Locate the cell with the specified text and output its (X, Y) center coordinate. 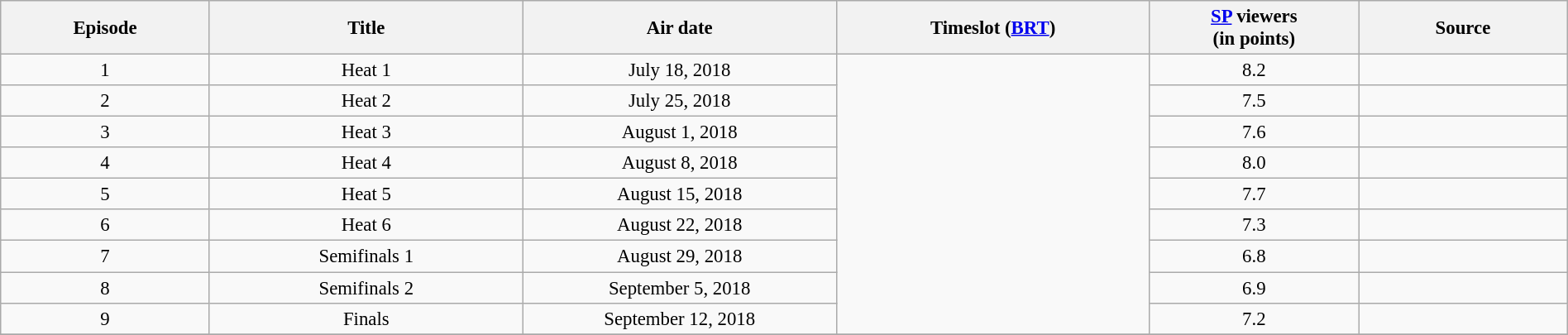
Semifinals 1 (366, 256)
Heat 6 (366, 226)
3 (106, 132)
Air date (680, 28)
Timeslot (BRT) (992, 28)
7.6 (1254, 132)
8.2 (1254, 70)
July 18, 2018 (680, 70)
August 1, 2018 (680, 132)
Finals (366, 318)
7.5 (1254, 101)
SP viewers(in points) (1254, 28)
July 25, 2018 (680, 101)
7.3 (1254, 226)
4 (106, 163)
1 (106, 70)
Heat 2 (366, 101)
September 5, 2018 (680, 288)
8 (106, 288)
Episode (106, 28)
9 (106, 318)
Heat 3 (366, 132)
August 8, 2018 (680, 163)
Source (1464, 28)
8.0 (1254, 163)
Heat 4 (366, 163)
Heat 5 (366, 194)
7.7 (1254, 194)
6.9 (1254, 288)
7.2 (1254, 318)
Semifinals 2 (366, 288)
August 15, 2018 (680, 194)
5 (106, 194)
Heat 1 (366, 70)
Title (366, 28)
August 22, 2018 (680, 226)
2 (106, 101)
August 29, 2018 (680, 256)
September 12, 2018 (680, 318)
7 (106, 256)
6.8 (1254, 256)
6 (106, 226)
